Return the [X, Y] coordinate for the center point of the cell that contains the specified text.  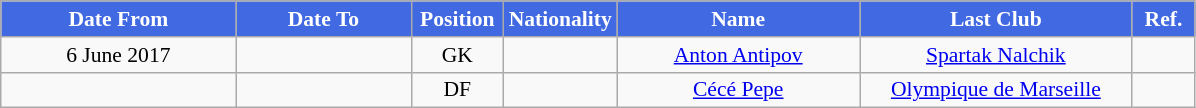
Nationality [560, 19]
GK [458, 55]
6 June 2017 [118, 55]
Spartak Nalchik [996, 55]
Olympique de Marseille [996, 90]
Ref. [1164, 19]
Anton Antipov [738, 55]
Last Club [996, 19]
Date From [118, 19]
DF [458, 90]
Cécé Pepe [738, 90]
Position [458, 19]
Name [738, 19]
Date To [324, 19]
